Determine the [x, y] coordinate at the center of the cell enclosing the given text.  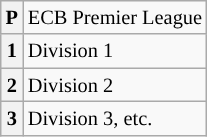
2 [12, 85]
ECB Premier League [115, 17]
Division 2 [115, 85]
P [12, 17]
1 [12, 51]
Division 3, etc. [115, 118]
3 [12, 118]
Division 1 [115, 51]
